Capture the cell that displays the provided text and extract its (x, y) central coordinate. 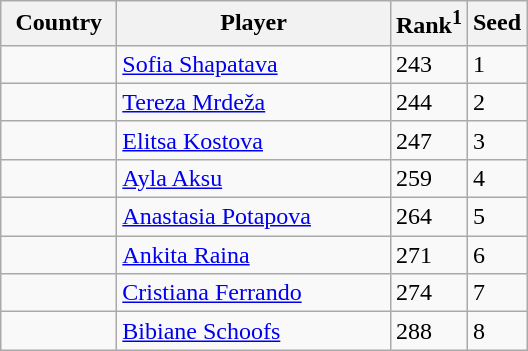
259 (428, 178)
5 (496, 217)
Sofia Shapatava (254, 64)
264 (428, 217)
Tereza Mrdeža (254, 102)
Bibiane Schoofs (254, 331)
7 (496, 293)
4 (496, 178)
Anastasia Potapova (254, 217)
Seed (496, 24)
Elitsa Kostova (254, 140)
244 (428, 102)
Rank1 (428, 24)
271 (428, 255)
2 (496, 102)
8 (496, 331)
288 (428, 331)
Ayla Aksu (254, 178)
1 (496, 64)
243 (428, 64)
Cristiana Ferrando (254, 293)
Country (59, 24)
247 (428, 140)
3 (496, 140)
274 (428, 293)
6 (496, 255)
Player (254, 24)
Ankita Raina (254, 255)
